Provide the [x, y] coordinate of the cell's center where the given text is located.  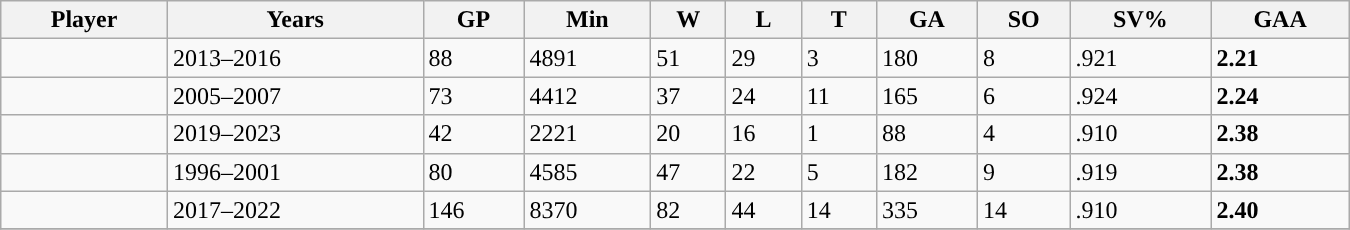
1996–2001 [295, 172]
4891 [588, 58]
80 [474, 172]
.919 [1140, 172]
W [688, 20]
22 [764, 172]
.921 [1140, 58]
T [838, 20]
2013–2016 [295, 58]
51 [688, 58]
2.40 [1280, 210]
11 [838, 96]
42 [474, 134]
.924 [1140, 96]
2017–2022 [295, 210]
4 [1023, 134]
29 [764, 58]
2221 [588, 134]
GA [926, 20]
GAA [1280, 20]
2.21 [1280, 58]
SO [1023, 20]
Min [588, 20]
4412 [588, 96]
146 [474, 210]
4585 [588, 172]
16 [764, 134]
335 [926, 210]
47 [688, 172]
2019–2023 [295, 134]
2005–2007 [295, 96]
8 [1023, 58]
20 [688, 134]
5 [838, 172]
Years [295, 20]
2.24 [1280, 96]
82 [688, 210]
1 [838, 134]
6 [1023, 96]
L [764, 20]
Player [84, 20]
8370 [588, 210]
9 [1023, 172]
182 [926, 172]
SV% [1140, 20]
3 [838, 58]
180 [926, 58]
GP [474, 20]
165 [926, 96]
73 [474, 96]
44 [764, 210]
24 [764, 96]
37 [688, 96]
